Return the (x, y) coordinate for the center point of the cell that contains the specified text.  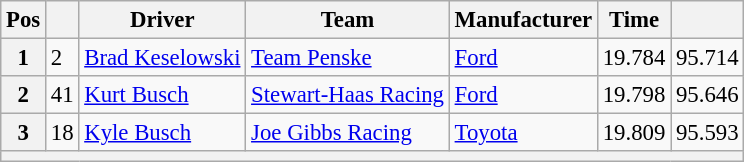
19.784 (634, 58)
19.798 (634, 95)
Team Penske (348, 58)
Kurt Busch (162, 95)
19.809 (634, 133)
41 (62, 95)
1 (24, 58)
Team (348, 20)
Pos (24, 20)
95.714 (708, 58)
Time (634, 20)
Brad Keselowski (162, 58)
Stewart-Haas Racing (348, 95)
Kyle Busch (162, 133)
3 (24, 133)
18 (62, 133)
Driver (162, 20)
Manufacturer (523, 20)
Toyota (523, 133)
95.646 (708, 95)
Joe Gibbs Racing (348, 133)
95.593 (708, 133)
